Search for the cell housing the specified text and yield its (X, Y) center coordinate. 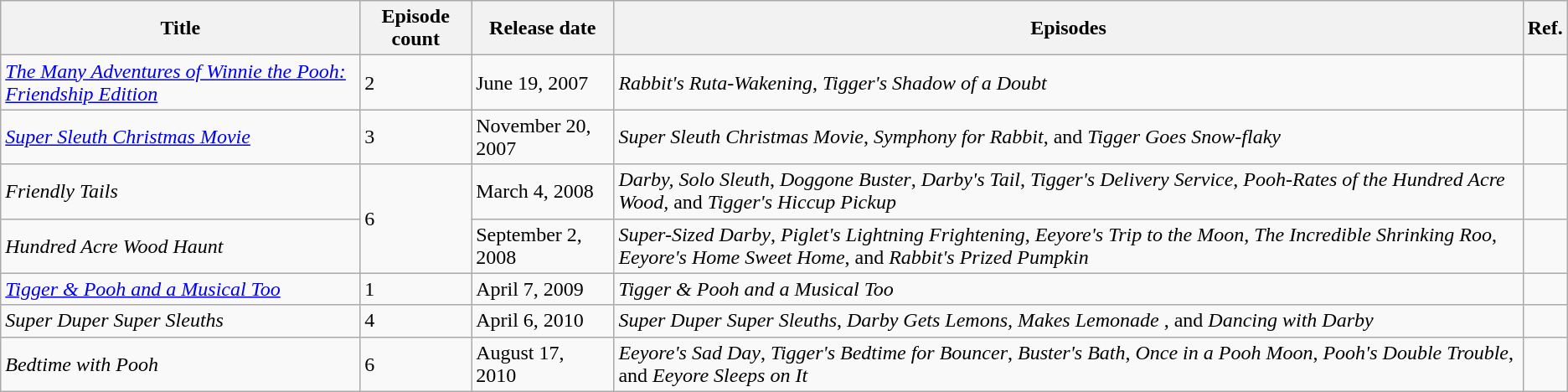
The Many Adventures of Winnie the Pooh: Friendship Edition (181, 82)
Super Sleuth Christmas Movie (181, 137)
November 20, 2007 (543, 137)
March 4, 2008 (543, 191)
Title (181, 28)
August 17, 2010 (543, 364)
Ref. (1545, 28)
Super Sleuth Christmas Movie, Symphony for Rabbit, and Tigger Goes Snow-flaky (1069, 137)
September 2, 2008 (543, 246)
Friendly Tails (181, 191)
4 (415, 321)
Bedtime with Pooh (181, 364)
3 (415, 137)
April 6, 2010 (543, 321)
Release date (543, 28)
Super Duper Super Sleuths (181, 321)
Hundred Acre Wood Haunt (181, 246)
Rabbit's Ruta-Wakening, Tigger's Shadow of a Doubt (1069, 82)
Episode count (415, 28)
June 19, 2007 (543, 82)
Darby, Solo Sleuth, Doggone Buster, Darby's Tail, Tigger's Delivery Service, Pooh-Rates of the Hundred Acre Wood, and Tigger's Hiccup Pickup (1069, 191)
Eeyore's Sad Day, Tigger's Bedtime for Bouncer, Buster's Bath, Once in a Pooh Moon, Pooh's Double Trouble, and Eeyore Sleeps on It (1069, 364)
Episodes (1069, 28)
2 (415, 82)
1 (415, 289)
April 7, 2009 (543, 289)
Super Duper Super Sleuths, Darby Gets Lemons, Makes Lemonade , and Dancing with Darby (1069, 321)
